From the cell containing the given text, extract its center point as [X, Y] coordinate. 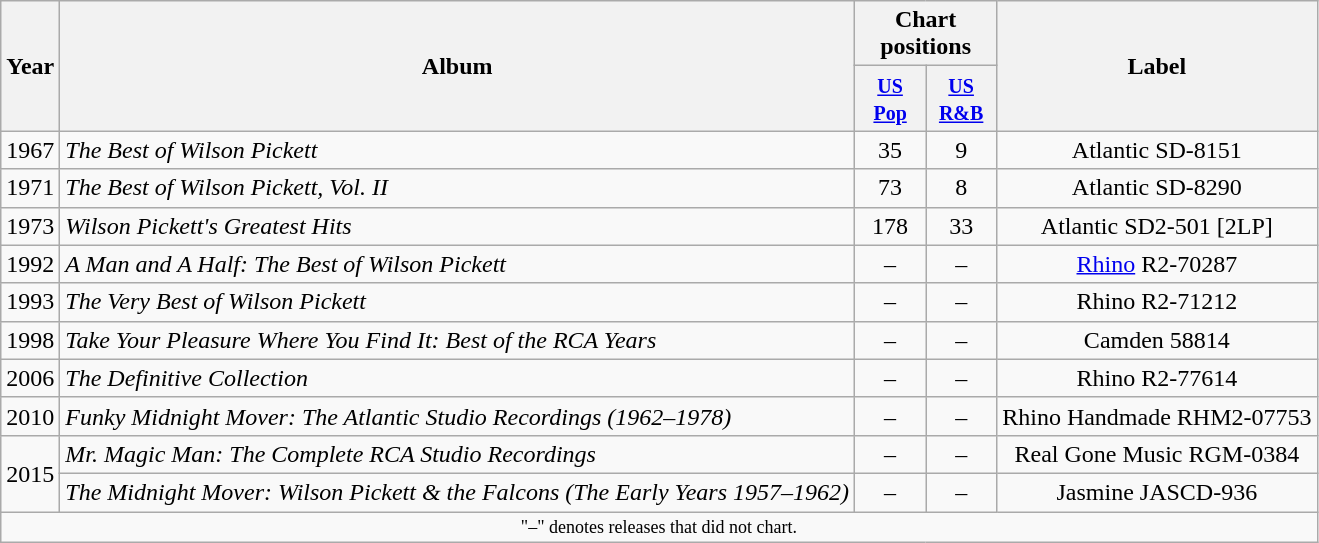
Atlantic SD2-501 [2LP] [1157, 226]
1971 [30, 188]
Atlantic SD-8290 [1157, 188]
35 [890, 150]
2010 [30, 416]
Funky Midnight Mover: The Atlantic Studio Recordings (1962–1978) [458, 416]
1992 [30, 264]
Camden 58814 [1157, 340]
The Midnight Mover: Wilson Pickett & the Falcons (The Early Years 1957–1962) [458, 492]
Year [30, 66]
33 [962, 226]
Rhino R2-71212 [1157, 302]
Rhino R2-77614 [1157, 378]
Take Your Pleasure Where You Find It: Best of the RCA Years [458, 340]
Atlantic SD-8151 [1157, 150]
73 [890, 188]
Chart positions [926, 34]
Label [1157, 66]
A Man and A Half: The Best of Wilson Pickett [458, 264]
Rhino Handmade RHM2-07753 [1157, 416]
The Very Best of Wilson Pickett [458, 302]
US R&B [962, 98]
1973 [30, 226]
2006 [30, 378]
US Pop [890, 98]
Real Gone Music RGM-0384 [1157, 454]
8 [962, 188]
2015 [30, 473]
The Best of Wilson Pickett, Vol. II [458, 188]
"–" denotes releases that did not chart. [659, 528]
The Definitive Collection [458, 378]
1993 [30, 302]
1998 [30, 340]
Wilson Pickett's Greatest Hits [458, 226]
1967 [30, 150]
Mr. Magic Man: The Complete RCA Studio Recordings [458, 454]
178 [890, 226]
The Best of Wilson Pickett [458, 150]
Album [458, 66]
Jasmine JASCD-936 [1157, 492]
9 [962, 150]
Rhino R2-70287 [1157, 264]
